Capture the cell that displays the provided text and extract its [X, Y] central coordinate. 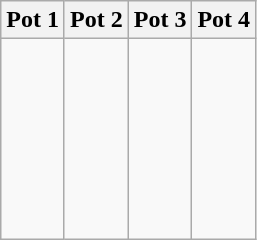
Pot 3 [160, 20]
Pot 1 [33, 20]
Pot 4 [224, 20]
Pot 2 [96, 20]
